Identify which cell holds the provided text, then report its (X, Y) central coordinate. 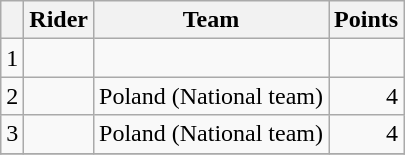
1 (12, 58)
Points (366, 20)
Rider (59, 20)
3 (12, 134)
Team (212, 20)
2 (12, 96)
